Pinpoint the cell where the given text exists, returning its [x, y] midpoint coordinate. 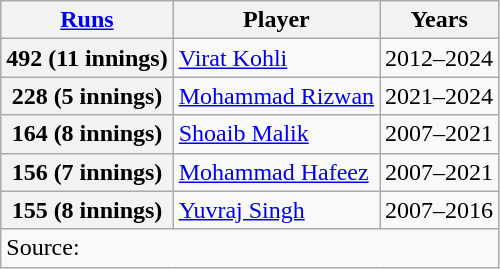
Mohammad Rizwan [276, 96]
Yuvraj Singh [276, 210]
Runs [87, 20]
Years [440, 20]
2012–2024 [440, 58]
164 (8 innings) [87, 134]
Player [276, 20]
2021–2024 [440, 96]
2007–2016 [440, 210]
156 (7 innings) [87, 172]
228 (5 innings) [87, 96]
492 (11 innings) [87, 58]
155 (8 innings) [87, 210]
Shoaib Malik [276, 134]
Mohammad Hafeez [276, 172]
Source: [250, 248]
Virat Kohli [276, 58]
